Return [X, Y] of the center of cell containing provided text 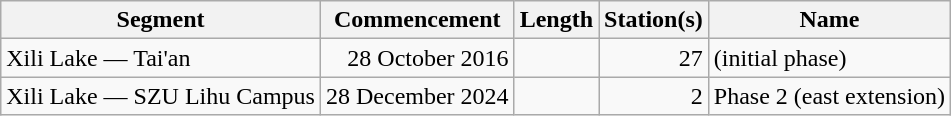
(initial phase) [829, 58]
Segment [161, 20]
28 December 2024 [417, 96]
2 [654, 96]
27 [654, 58]
Length [556, 20]
28 October 2016 [417, 58]
Station(s) [654, 20]
Name [829, 20]
Xili Lake — Tai'an [161, 58]
Commencement [417, 20]
Phase 2 (east extension) [829, 96]
Xili Lake — SZU Lihu Campus [161, 96]
